Detect which cell encompasses the target text, then output its [X, Y] center coordinate. 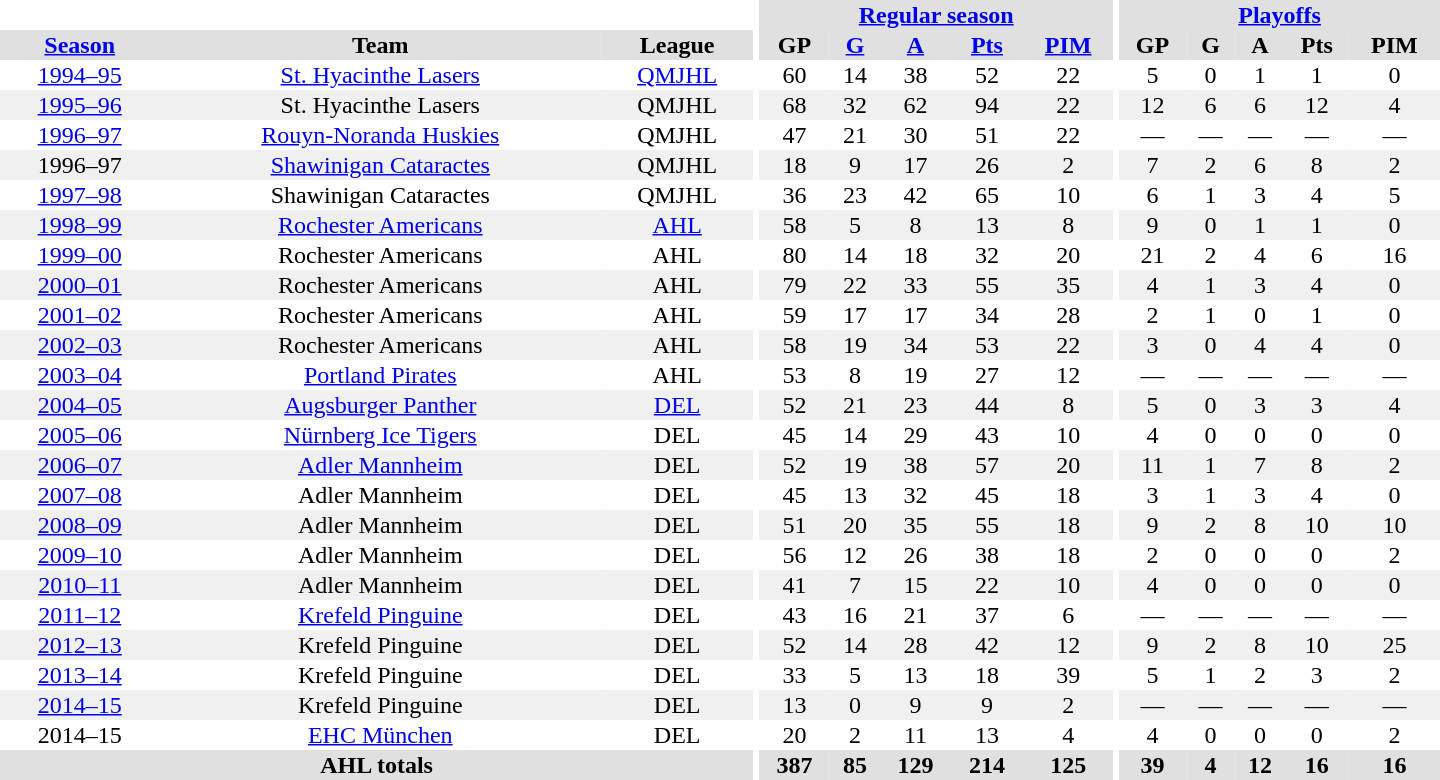
80 [794, 255]
Rouyn-Noranda Huskies [380, 135]
EHC München [380, 735]
65 [986, 195]
25 [1394, 645]
62 [916, 105]
30 [916, 135]
27 [986, 375]
129 [916, 765]
79 [794, 285]
Augsburger Panther [380, 405]
2006–07 [80, 465]
36 [794, 195]
League [677, 45]
2010–11 [80, 585]
Playoffs [1280, 15]
57 [986, 465]
37 [986, 615]
1998–99 [80, 225]
47 [794, 135]
85 [854, 765]
1994–95 [80, 75]
15 [916, 585]
2002–03 [80, 345]
2007–08 [80, 495]
29 [916, 435]
94 [986, 105]
Regular season [936, 15]
56 [794, 555]
214 [986, 765]
2011–12 [80, 615]
2013–14 [80, 675]
2009–10 [80, 555]
41 [794, 585]
1997–98 [80, 195]
2008–09 [80, 525]
Team [380, 45]
2001–02 [80, 315]
1995–96 [80, 105]
Portland Pirates [380, 375]
Nürnberg Ice Tigers [380, 435]
2004–05 [80, 405]
387 [794, 765]
2003–04 [80, 375]
AHL totals [376, 765]
2005–06 [80, 435]
60 [794, 75]
125 [1068, 765]
59 [794, 315]
2000–01 [80, 285]
Season [80, 45]
2012–13 [80, 645]
1999–00 [80, 255]
68 [794, 105]
44 [986, 405]
